For the text-containing cell, return its midpoint in (x, y) coordinate format. 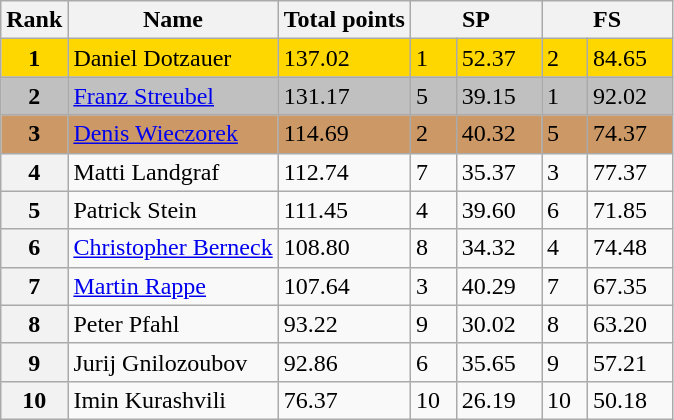
Name (173, 20)
84.65 (630, 58)
34.32 (498, 248)
112.74 (344, 172)
Matti Landgraf (173, 172)
Jurij Gnilozoubov (173, 362)
30.02 (498, 324)
50.18 (630, 400)
Rank (34, 20)
39.60 (498, 210)
Total points (344, 20)
67.35 (630, 286)
52.37 (498, 58)
111.45 (344, 210)
57.21 (630, 362)
92.86 (344, 362)
77.37 (630, 172)
Peter Pfahl (173, 324)
107.64 (344, 286)
71.85 (630, 210)
Daniel Dotzauer (173, 58)
Christopher Berneck (173, 248)
92.02 (630, 96)
FS (608, 20)
108.80 (344, 248)
26.19 (498, 400)
Patrick Stein (173, 210)
Martin Rappe (173, 286)
76.37 (344, 400)
74.48 (630, 248)
35.37 (498, 172)
35.65 (498, 362)
74.37 (630, 134)
Imin Kurashvili (173, 400)
40.32 (498, 134)
Denis Wieczorek (173, 134)
39.15 (498, 96)
40.29 (498, 286)
131.17 (344, 96)
137.02 (344, 58)
SP (476, 20)
93.22 (344, 324)
63.20 (630, 324)
Franz Streubel (173, 96)
114.69 (344, 134)
